Extract the [X, Y] coordinate from the center of the cell holding the provided text.  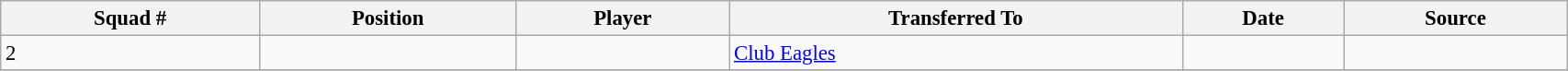
Date [1263, 18]
Player [623, 18]
Club Eagles [955, 53]
2 [130, 53]
Transferred To [955, 18]
Source [1455, 18]
Position [388, 18]
Squad # [130, 18]
